Provide the (x, y) coordinate of the cell's center where the given text is located.  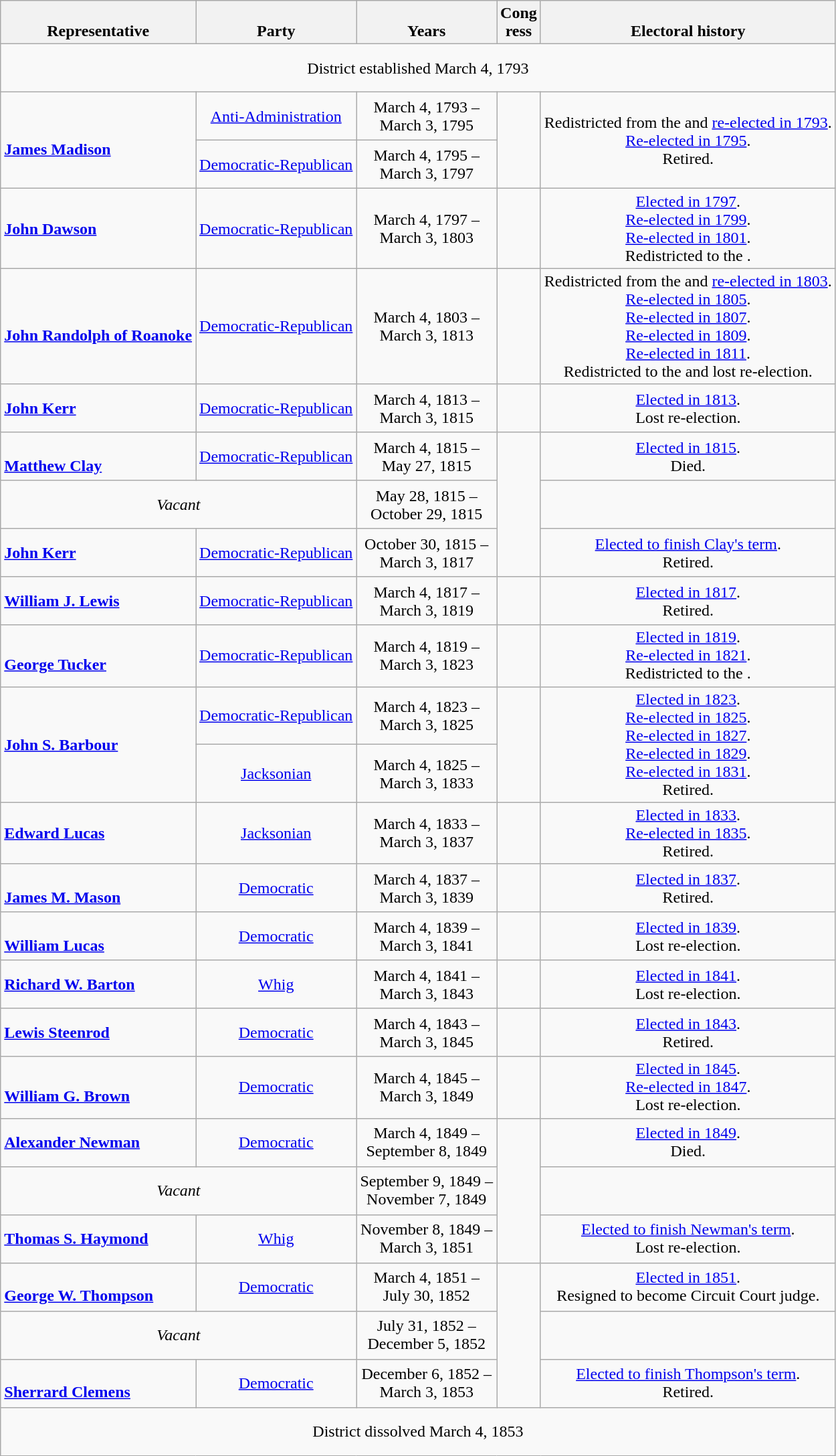
Elected in 1813.Lost re-election. (688, 408)
Elected in 1819.Re-elected in 1821.Redistricted to the . (688, 656)
March 4, 1839 –March 3, 1841 (427, 936)
Sherrard Clemens (98, 1383)
Elected to finish Clay's term.Retired. (688, 553)
Congress (519, 23)
September 9, 1849 –November 7, 1849 (427, 1190)
Anti-Administration (276, 116)
District established March 4, 1793 (418, 68)
March 4, 1843 –March 3, 1845 (427, 1032)
March 4, 1823 –March 3, 1825 (427, 716)
December 6, 1852 –March 3, 1853 (427, 1383)
March 4, 1815 –May 27, 1815 (427, 456)
November 8, 1849 –March 3, 1851 (427, 1239)
William J. Lewis (98, 601)
March 4, 1813 –March 3, 1815 (427, 408)
March 4, 1817 –March 3, 1819 (427, 601)
Elected to finish Thompson's term.Retired. (688, 1383)
District dissolved March 4, 1853 (418, 1431)
March 4, 1797 –March 3, 1803 (427, 229)
Alexander Newman (98, 1142)
Elected in 1839.Lost re-election. (688, 936)
March 4, 1845 –March 3, 1849 (427, 1087)
Elected in 1845.Re-elected in 1847.Lost re-election. (688, 1087)
May 28, 1815 –October 29, 1815 (427, 505)
Elected in 1797.Re-elected in 1799.Re-elected in 1801.Redistricted to the . (688, 229)
March 4, 1833 –March 3, 1837 (427, 833)
March 4, 1849 –September 8, 1849 (427, 1142)
John S. Barbour (98, 744)
George Tucker (98, 656)
Elected in 1843.Retired. (688, 1032)
March 4, 1795 –March 3, 1797 (427, 165)
Elected in 1833.Re-elected in 1835.Retired. (688, 833)
March 4, 1819 –March 3, 1823 (427, 656)
March 4, 1825 –March 3, 1833 (427, 773)
October 30, 1815 –March 3, 1817 (427, 553)
Elected in 1851.Resigned to become Circuit Court judge. (688, 1287)
Matthew Clay (98, 456)
March 4, 1851 –July 30, 1852 (427, 1287)
Edward Lucas (98, 833)
Elected in 1823.Re-elected in 1825.Re-elected in 1827.Re-elected in 1829.Re-elected in 1831.Retired. (688, 744)
John Dawson (98, 229)
Elected in 1837.Retired. (688, 888)
Elected to finish Newman's term.Lost re-election. (688, 1239)
Party (276, 23)
March 4, 1841 –March 3, 1843 (427, 984)
July 31, 1852 –December 5, 1852 (427, 1335)
March 4, 1793 –March 3, 1795 (427, 116)
William Lucas (98, 936)
March 4, 1837 –March 3, 1839 (427, 888)
John Randolph of Roanoke (98, 327)
Electoral history (688, 23)
Elected in 1817.Retired. (688, 601)
March 4, 1803 –March 3, 1813 (427, 327)
Elected in 1841.Lost re-election. (688, 984)
Thomas S. Haymond (98, 1239)
Lewis Steenrod (98, 1032)
James Madison (98, 141)
Redistricted from the and re-elected in 1793.Re-elected in 1795.Retired. (688, 141)
Representative (98, 23)
George W. Thompson (98, 1287)
Years (427, 23)
William G. Brown (98, 1087)
Elected in 1815.Died. (688, 456)
Elected in 1849.Died. (688, 1142)
Richard W. Barton (98, 984)
James M. Mason (98, 888)
